For the text-containing cell, return its midpoint in [X, Y] coordinate format. 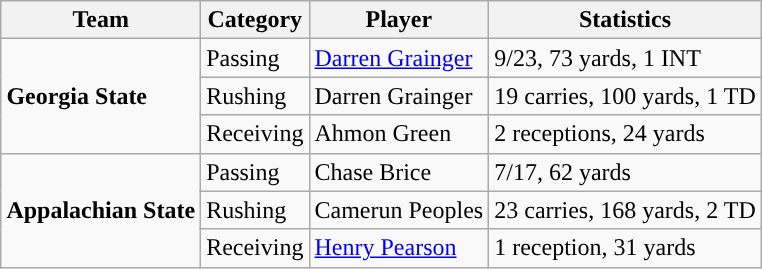
9/23, 73 yards, 1 INT [626, 58]
Category [255, 20]
Ahmon Green [399, 134]
Statistics [626, 20]
1 reception, 31 yards [626, 248]
Player [399, 20]
Appalachian State [101, 210]
Camerun Peoples [399, 210]
19 carries, 100 yards, 1 TD [626, 96]
2 receptions, 24 yards [626, 134]
23 carries, 168 yards, 2 TD [626, 210]
7/17, 62 yards [626, 172]
Team [101, 20]
Georgia State [101, 96]
Chase Brice [399, 172]
Henry Pearson [399, 248]
